For the text-containing cell, return its midpoint in [x, y] coordinate format. 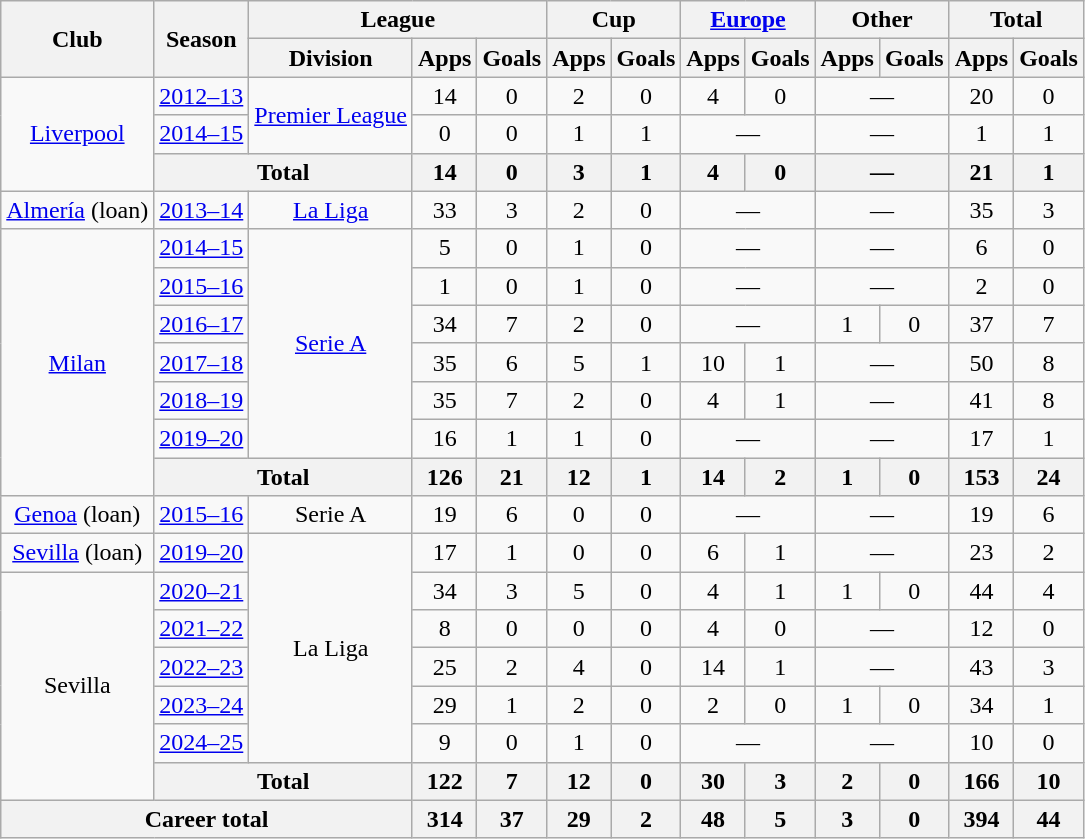
Career total [207, 819]
2017–18 [202, 362]
48 [713, 819]
Europe [748, 20]
2020–21 [202, 591]
166 [981, 781]
2022–23 [202, 667]
League [398, 20]
Sevilla [78, 686]
43 [981, 667]
2012–13 [202, 96]
30 [713, 781]
2021–22 [202, 629]
Liverpool [78, 134]
41 [981, 400]
33 [444, 210]
Season [202, 39]
Club [78, 39]
Milan [78, 362]
16 [444, 438]
Almería (loan) [78, 210]
2013–14 [202, 210]
314 [444, 819]
Division [331, 58]
Premier League [331, 115]
126 [444, 477]
25 [444, 667]
394 [981, 819]
9 [444, 743]
Cup [614, 20]
23 [981, 553]
2018–19 [202, 400]
Other [882, 20]
2024–25 [202, 743]
50 [981, 362]
20 [981, 96]
122 [444, 781]
Sevilla (loan) [78, 553]
2016–17 [202, 324]
Genoa (loan) [78, 515]
24 [1049, 477]
153 [981, 477]
2023–24 [202, 705]
